Pinpoint the cell where the given text exists, returning its (X, Y) midpoint coordinate. 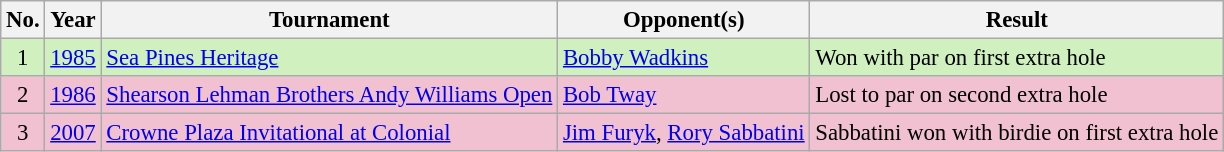
1 (23, 58)
Bob Tway (684, 95)
Jim Furyk, Rory Sabbatini (684, 133)
1986 (73, 95)
2007 (73, 133)
Result (1017, 20)
2 (23, 95)
Crowne Plaza Invitational at Colonial (330, 133)
Sea Pines Heritage (330, 58)
Opponent(s) (684, 20)
3 (23, 133)
1985 (73, 58)
Year (73, 20)
Bobby Wadkins (684, 58)
Won with par on first extra hole (1017, 58)
Tournament (330, 20)
Shearson Lehman Brothers Andy Williams Open (330, 95)
Lost to par on second extra hole (1017, 95)
No. (23, 20)
Sabbatini won with birdie on first extra hole (1017, 133)
